Locate the cell with the specified text and output its [X, Y] center coordinate. 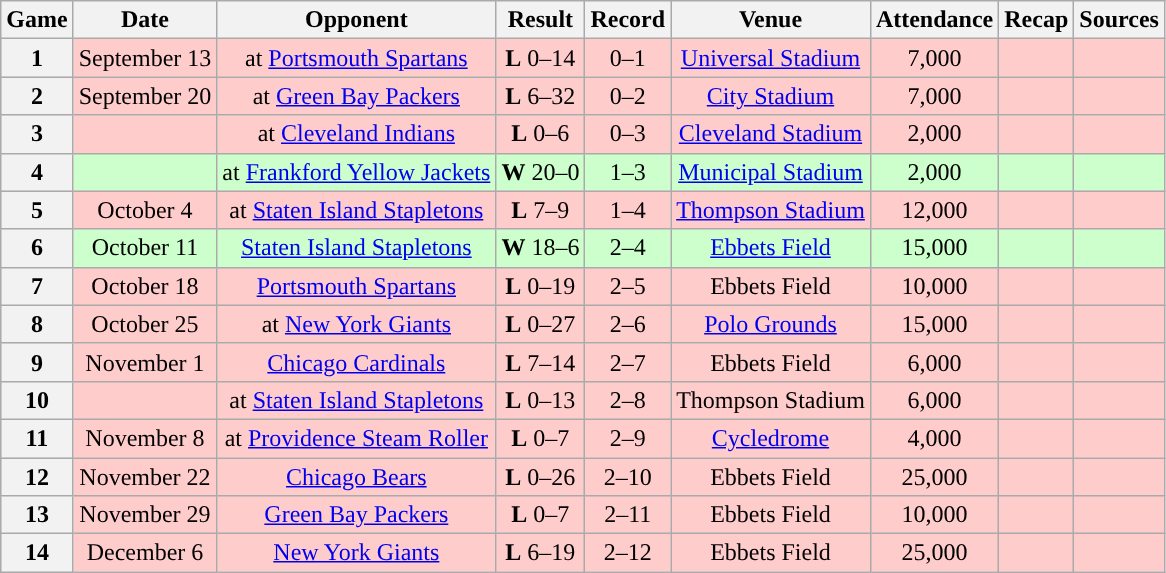
2 [37, 96]
2–11 [628, 515]
November 29 [145, 515]
Cycledrome [771, 438]
Polo Grounds [771, 324]
L 0–14 [540, 58]
November 22 [145, 477]
3 [37, 134]
7 [37, 286]
12 [37, 477]
November 8 [145, 438]
W 18–6 [540, 248]
at Green Bay Packers [356, 96]
10 [37, 400]
2–5 [628, 286]
1–3 [628, 172]
L 7–14 [540, 362]
2–7 [628, 362]
0–3 [628, 134]
L 6–19 [540, 553]
L 0–19 [540, 286]
November 1 [145, 362]
4,000 [934, 438]
2–10 [628, 477]
2–8 [628, 400]
Game [37, 20]
Sources [1120, 20]
5 [37, 210]
L 0–26 [540, 477]
Cleveland Stadium [771, 134]
0–2 [628, 96]
Result [540, 20]
2–12 [628, 553]
L 0–13 [540, 400]
9 [37, 362]
October 18 [145, 286]
L 6–32 [540, 96]
at New York Giants [356, 324]
Portsmouth Spartans [356, 286]
2–6 [628, 324]
New York Giants [356, 553]
W 20–0 [540, 172]
8 [37, 324]
11 [37, 438]
Chicago Bears [356, 477]
Municipal Stadium [771, 172]
Recap [1036, 20]
0–1 [628, 58]
L 0–6 [540, 134]
September 20 [145, 96]
Opponent [356, 20]
4 [37, 172]
L 0–27 [540, 324]
Universal Stadium [771, 58]
1–4 [628, 210]
12,000 [934, 210]
Date [145, 20]
October 25 [145, 324]
at Frankford Yellow Jackets [356, 172]
13 [37, 515]
Record [628, 20]
October 11 [145, 248]
Attendance [934, 20]
at Providence Steam Roller [356, 438]
1 [37, 58]
September 13 [145, 58]
2–4 [628, 248]
14 [37, 553]
December 6 [145, 553]
Venue [771, 20]
at Cleveland Indians [356, 134]
October 4 [145, 210]
Green Bay Packers [356, 515]
Staten Island Stapletons [356, 248]
City Stadium [771, 96]
L 7–9 [540, 210]
2–9 [628, 438]
Chicago Cardinals [356, 362]
at Portsmouth Spartans [356, 58]
6 [37, 248]
